Capture the cell that displays the provided text and extract its [x, y] central coordinate. 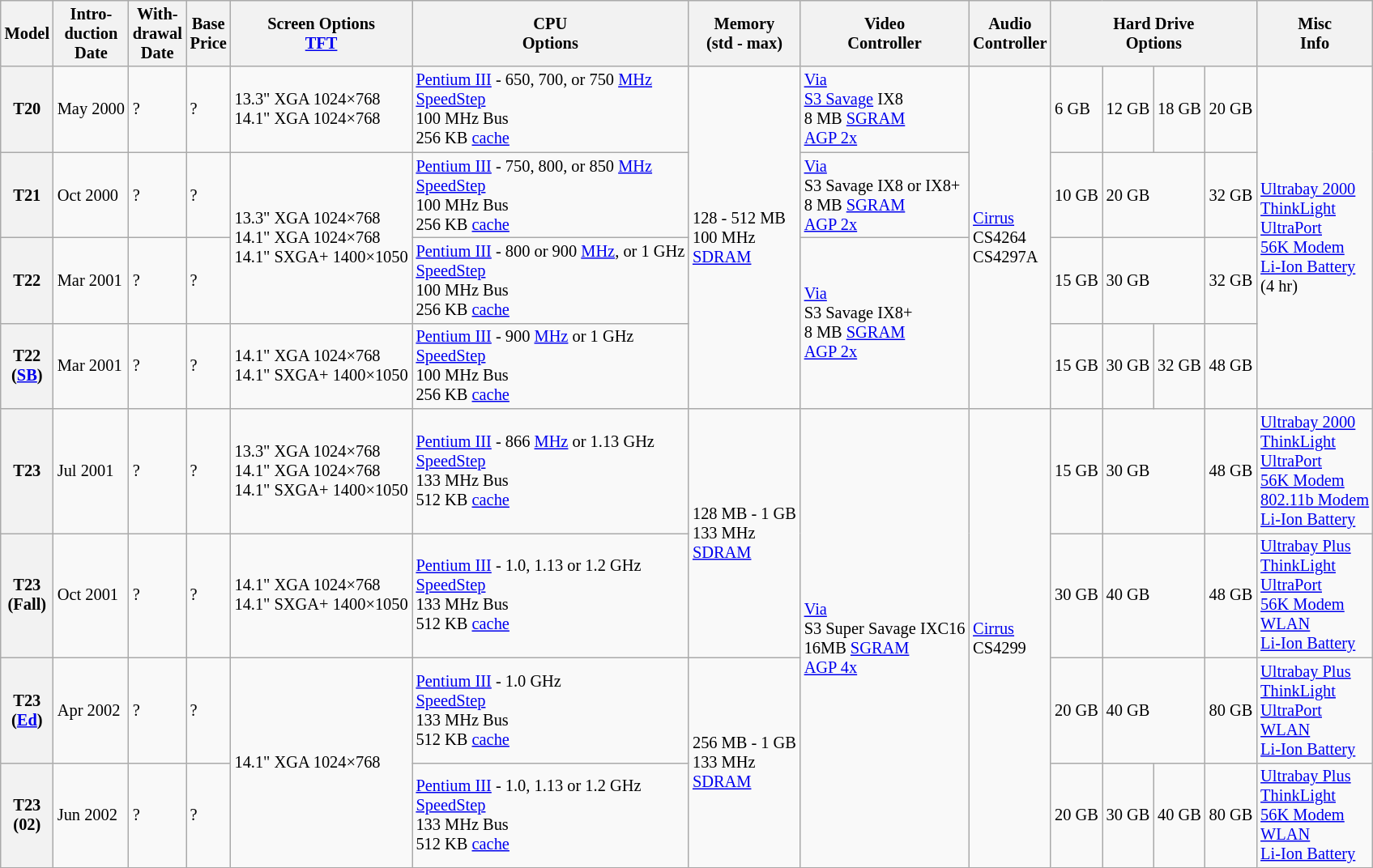
May 2000 [91, 109]
10 GB [1076, 195]
T23(02) [28, 815]
AudioController [1009, 33]
Jun 2002 [91, 815]
Apr 2002 [91, 710]
Oct 2000 [91, 195]
Intro-ductionDate [91, 33]
128 - 512 MB100 MHzSDRAM [744, 238]
With-drawalDate [157, 33]
14.1" XGA 1024×768 [322, 763]
Screen OptionsTFT [322, 33]
12 GB [1128, 109]
T23(Ed) [28, 710]
Ultrabay 2000ThinkLightUltraPort56K ModemLi-Ion Battery(4 hr) [1315, 238]
CirrusCS4264CS4297A [1009, 238]
CPUOptions [551, 33]
Pentium III - 750, 800, or 850 MHzSpeedStep100 MHz Bus256 KB cache [551, 195]
ViaS3 Super Savage IXC1616MB SGRAMAGP 4x [885, 638]
ViaS3 Savage IX88 MB SGRAMAGP 2x [885, 109]
T22 [28, 280]
BasePrice [209, 33]
ViaS3 Savage IX8 or IX8+8 MB SGRAMAGP 2x [885, 195]
T23 [28, 471]
6 GB [1076, 109]
13.3" XGA 1024×76814.1" XGA 1024×768 [322, 109]
CirrusCS4299 [1009, 638]
ViaS3 Savage IX8+8 MB SGRAMAGP 2x [885, 322]
T20 [28, 109]
Ultrabay PlusThinkLightUltraPortWLANLi-Ion Battery [1315, 710]
256 MB - 1 GB133 MHzSDRAM [744, 763]
128 MB - 1 GB133 MHzSDRAM [744, 533]
18 GB [1179, 109]
T21 [28, 195]
Pentium III - 1.0 GHzSpeedStep133 MHz Bus512 KB cache [551, 710]
T22(SB) [28, 366]
Memory(std - max) [744, 33]
Ultrabay 2000ThinkLightUltraPort56K Modem802.11b ModemLi-Ion Battery [1315, 471]
Model [28, 33]
Hard DriveOptions [1153, 33]
Pentium III - 900 MHz or 1 GHzSpeedStep100 MHz Bus256 KB cache [551, 366]
T23(Fall) [28, 595]
Oct 2001 [91, 595]
Ultrabay PlusThinkLight56K ModemWLANLi-Ion Battery [1315, 815]
Pentium III - 800 or 900 MHz, or 1 GHzSpeedStep100 MHz Bus256 KB cache [551, 280]
Pentium III - 650, 700, or 750 MHzSpeedStep100 MHz Bus256 KB cache [551, 109]
Jul 2001 [91, 471]
MiscInfo [1315, 33]
Ultrabay PlusThinkLightUltraPort56K ModemWLANLi-Ion Battery [1315, 595]
VideoController [885, 33]
Pentium III - 866 MHz or 1.13 GHzSpeedStep133 MHz Bus512 KB cache [551, 471]
